Return (x, y) of the center of cell containing provided text 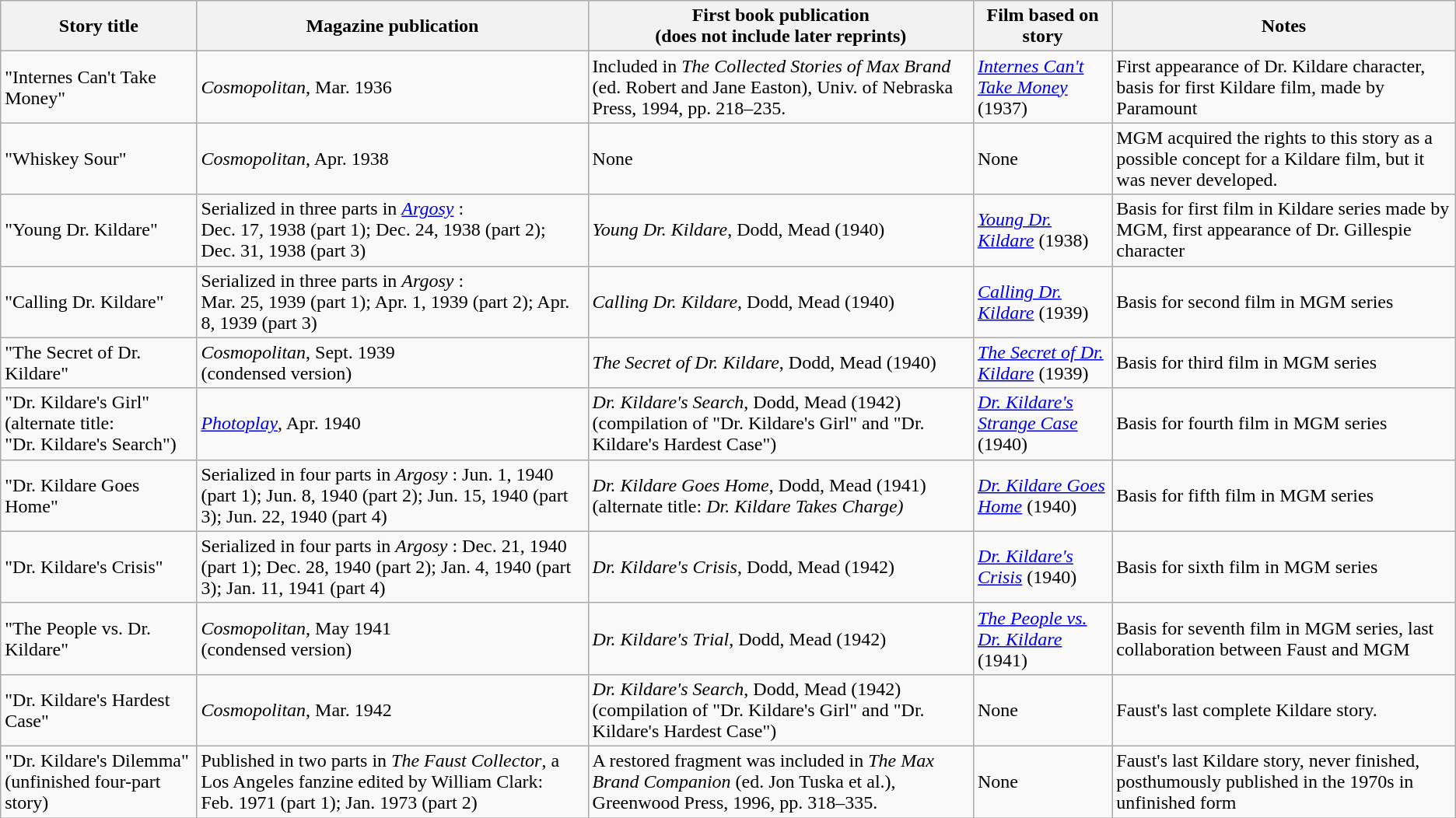
Basis for fourth film in MGM series (1283, 424)
Basis for first film in Kildare series made by MGM, first appearance of Dr. Gillespie character (1283, 230)
Cosmopolitan, Mar. 1942 (392, 710)
Calling Dr. Kildare, Dodd, Mead (1940) (781, 302)
Basis for fifth film in MGM series (1283, 495)
"Whiskey Sour" (99, 159)
Internes Can't Take Money (1937) (1042, 87)
Dr. Kildare's Crisis, Dodd, Mead (1942) (781, 567)
Film based on story (1042, 26)
A restored fragment was included in The Max Brand Companion (ed. Jon Tuska et al.), Greenwood Press, 1996, pp. 318–335. (781, 781)
The Secret of Dr. Kildare (1939) (1042, 362)
"Dr. Kildare Goes Home" (99, 495)
"Internes Can't Take Money" (99, 87)
Faust's last complete Kildare story. (1283, 710)
Cosmopolitan, Apr. 1938 (392, 159)
Dr. Kildare's Crisis (1940) (1042, 567)
Dr. Kildare's Strange Case (1940) (1042, 424)
"Dr. Kildare's Dilemma" (unfinished four-part story) (99, 781)
Basis for sixth film in MGM series (1283, 567)
Cosmopolitan, May 1941(condensed version) (392, 638)
Included in The Collected Stories of Max Brand (ed. Robert and Jane Easton), Univ. of Nebraska Press, 1994, pp. 218–235. (781, 87)
Dr. Kildare Goes Home (1940) (1042, 495)
Young Dr. Kildare, Dodd, Mead (1940) (781, 230)
Basis for second film in MGM series (1283, 302)
"Dr. Kildare's Girl"(alternate title:"Dr. Kildare's Search") (99, 424)
First appearance of Dr. Kildare character, basis for first Kildare film, made by Paramount (1283, 87)
Magazine publication (392, 26)
MGM acquired the rights to this story as a possible concept for a Kildare film, but it was never developed. (1283, 159)
The People vs. Dr. Kildare (1941) (1042, 638)
Young Dr. Kildare (1938) (1042, 230)
Cosmopolitan, Mar. 1936 (392, 87)
Cosmopolitan, Sept. 1939(condensed version) (392, 362)
Published in two parts in The Faust Collector, a Los Angeles fanzine edited by William Clark:Feb. 1971 (part 1); Jan. 1973 (part 2) (392, 781)
Serialized in three parts in Argosy :Mar. 25, 1939 (part 1); Apr. 1, 1939 (part 2); Apr. 8, 1939 (part 3) (392, 302)
"The Secret of Dr. Kildare" (99, 362)
Serialized in three parts in Argosy :Dec. 17, 1938 (part 1); Dec. 24, 1938 (part 2); Dec. 31, 1938 (part 3) (392, 230)
First book publication(does not include later reprints) (781, 26)
Dr. Kildare Goes Home, Dodd, Mead (1941)(alternate title: Dr. Kildare Takes Charge) (781, 495)
"The People vs. Dr. Kildare" (99, 638)
Photoplay, Apr. 1940 (392, 424)
"Calling Dr. Kildare" (99, 302)
"Dr. Kildare's Crisis" (99, 567)
Basis for third film in MGM series (1283, 362)
"Dr. Kildare's Hardest Case" (99, 710)
Serialized in four parts in Argosy : Jun. 1, 1940 (part 1); Jun. 8, 1940 (part 2); Jun. 15, 1940 (part 3); Jun. 22, 1940 (part 4) (392, 495)
Notes (1283, 26)
The Secret of Dr. Kildare, Dodd, Mead (1940) (781, 362)
"Young Dr. Kildare" (99, 230)
Dr. Kildare's Trial, Dodd, Mead (1942) (781, 638)
Serialized in four parts in Argosy : Dec. 21, 1940 (part 1); Dec. 28, 1940 (part 2); Jan. 4, 1940 (part 3); Jan. 11, 1941 (part 4) (392, 567)
Basis for seventh film in MGM series, last collaboration between Faust and MGM (1283, 638)
Faust's last Kildare story, never finished, posthumously published in the 1970s in unfinished form (1283, 781)
Story title (99, 26)
Calling Dr. Kildare (1939) (1042, 302)
